Return [x, y] of the center of cell containing provided text 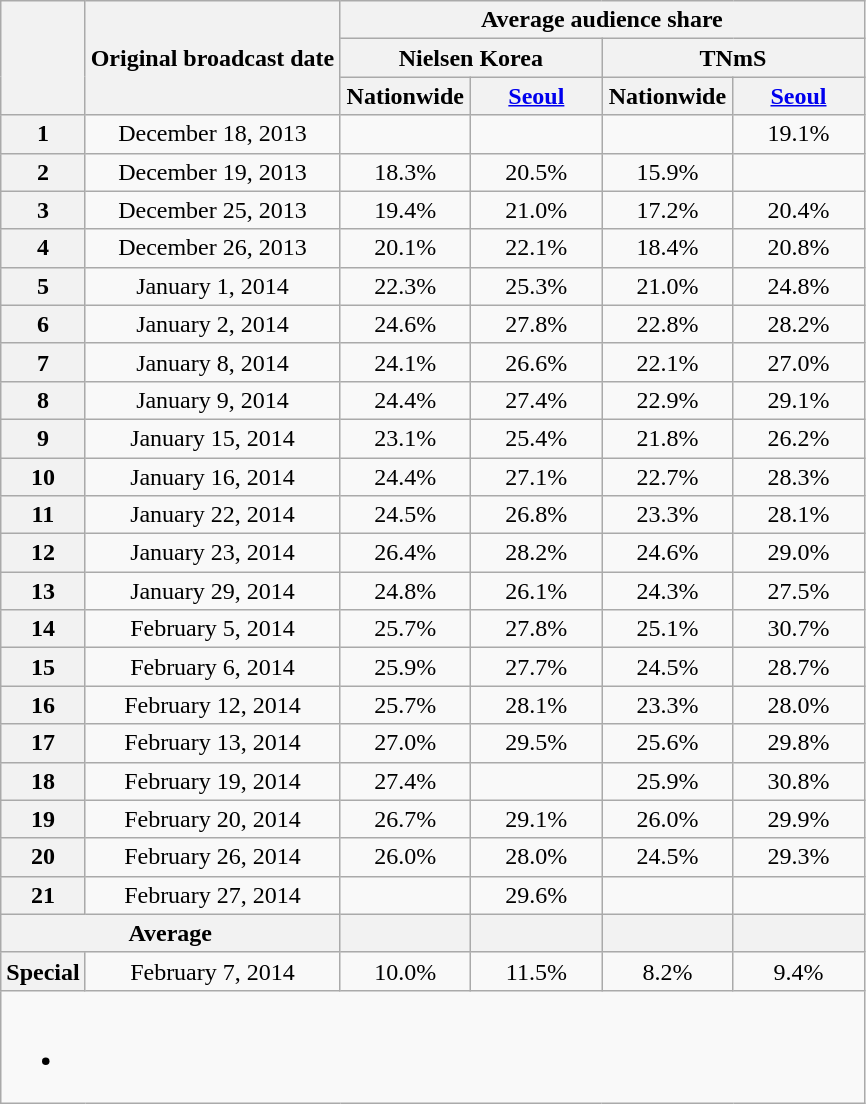
16 [43, 705]
10 [43, 477]
December 26, 2013 [212, 248]
20.4% [798, 210]
14 [43, 629]
18.4% [668, 248]
15 [43, 667]
9 [43, 438]
25.6% [668, 743]
January 9, 2014 [212, 400]
22.7% [668, 477]
January 1, 2014 [212, 286]
26.1% [536, 591]
February 5, 2014 [212, 629]
26.8% [536, 515]
January 22, 2014 [212, 515]
19.1% [798, 134]
29.6% [536, 895]
February 19, 2014 [212, 781]
21 [43, 895]
February 20, 2014 [212, 819]
27.1% [536, 477]
18.3% [406, 172]
Special [43, 971]
Nielsen Korea [471, 58]
18 [43, 781]
29.9% [798, 819]
1 [43, 134]
15.9% [668, 172]
26.6% [536, 362]
20.5% [536, 172]
26.4% [406, 553]
January 16, 2014 [212, 477]
January 2, 2014 [212, 324]
February 6, 2014 [212, 667]
February 26, 2014 [212, 857]
Original broadcast date [212, 58]
22.3% [406, 286]
21.8% [668, 438]
5 [43, 286]
27.5% [798, 591]
20.8% [798, 248]
20 [43, 857]
25.4% [536, 438]
25.3% [536, 286]
17.2% [668, 210]
27.7% [536, 667]
January 23, 2014 [212, 553]
26.2% [798, 438]
Average [170, 933]
8 [43, 400]
4 [43, 248]
7 [43, 362]
TNmS [733, 58]
11 [43, 515]
Average audience share [602, 20]
February 27, 2014 [212, 895]
February 12, 2014 [212, 705]
28.3% [798, 477]
December 19, 2013 [212, 172]
29.8% [798, 743]
6 [43, 324]
January 15, 2014 [212, 438]
17 [43, 743]
9.4% [798, 971]
29.5% [536, 743]
22.9% [668, 400]
30.7% [798, 629]
January 8, 2014 [212, 362]
December 18, 2013 [212, 134]
January 29, 2014 [212, 591]
30.8% [798, 781]
22.8% [668, 324]
3 [43, 210]
19.4% [406, 210]
29.3% [798, 857]
25.1% [668, 629]
February 7, 2014 [212, 971]
26.7% [406, 819]
19 [43, 819]
2 [43, 172]
23.1% [406, 438]
12 [43, 553]
24.3% [668, 591]
29.0% [798, 553]
20.1% [406, 248]
10.0% [406, 971]
February 13, 2014 [212, 743]
December 25, 2013 [212, 210]
13 [43, 591]
8.2% [668, 971]
11.5% [536, 971]
24.1% [406, 362]
28.7% [798, 667]
